Return the [X, Y] coordinate for the center point of the cell that contains the specified text.  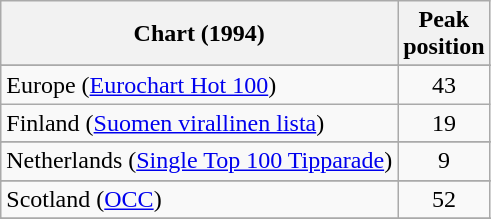
43 [444, 85]
Scotland (OCC) [200, 199]
Netherlands (Single Top 100 Tipparade) [200, 161]
Chart (1994) [200, 34]
Europe (Eurochart Hot 100) [200, 85]
52 [444, 199]
Finland (Suomen virallinen lista) [200, 123]
19 [444, 123]
9 [444, 161]
Peakposition [444, 34]
